Capture the cell that displays the provided text and extract its (x, y) central coordinate. 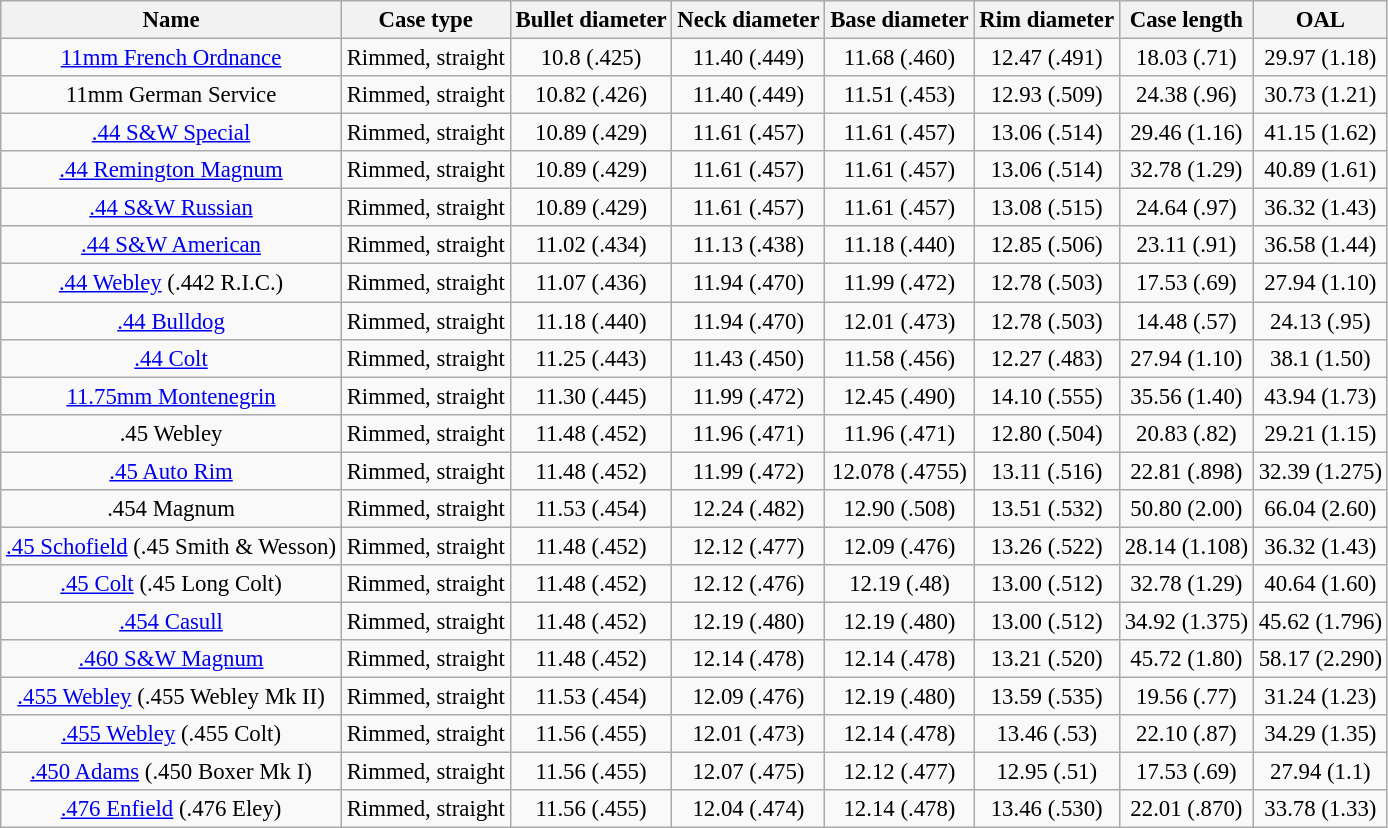
31.24 (1.23) (1320, 697)
12.19 (.48) (900, 584)
12.95 (.51) (1046, 772)
38.1 (1.50) (1320, 358)
12.47 (.491) (1046, 58)
12.45 (.490) (900, 396)
11.02 (.434) (591, 245)
24.38 (.96) (1186, 95)
11.58 (.456) (900, 358)
11.13 (.438) (748, 245)
18.03 (.71) (1186, 58)
50.80 (2.00) (1186, 509)
.450 Adams (.450 Boxer Mk I) (172, 772)
13.51 (.532) (1046, 509)
24.64 (.97) (1186, 208)
13.11 (.516) (1046, 471)
23.11 (.91) (1186, 245)
.454 Magnum (172, 509)
45.62 (1.796) (1320, 621)
.44 Colt (172, 358)
43.94 (1.73) (1320, 396)
.45 Schofield (.45 Smith & Wesson) (172, 546)
OAL (1320, 20)
.476 Enfield (.476 Eley) (172, 809)
10.8 (.425) (591, 58)
10.82 (.426) (591, 95)
Name (172, 20)
.44 S&W Russian (172, 208)
Case type (426, 20)
24.13 (.95) (1320, 321)
12.27 (.483) (1046, 358)
.45 Webley (172, 433)
13.59 (.535) (1046, 697)
29.97 (1.18) (1320, 58)
11mm German Service (172, 95)
22.81 (.898) (1186, 471)
45.72 (1.80) (1186, 659)
12.078 (.4755) (900, 471)
11.68 (.460) (900, 58)
34.92 (1.375) (1186, 621)
13.46 (.53) (1046, 734)
22.10 (.87) (1186, 734)
27.94 (1.1) (1320, 772)
12.90 (.508) (900, 509)
11.07 (.436) (591, 283)
40.64 (1.60) (1320, 584)
.460 S&W Magnum (172, 659)
Case length (1186, 20)
11.43 (.450) (748, 358)
12.07 (.475) (748, 772)
.45 Auto Rim (172, 471)
.44 S&W American (172, 245)
11.51 (.453) (900, 95)
12.12 (.476) (748, 584)
11.30 (.445) (591, 396)
.45 Colt (.45 Long Colt) (172, 584)
14.48 (.57) (1186, 321)
20.83 (.82) (1186, 433)
11.25 (.443) (591, 358)
30.73 (1.21) (1320, 95)
12.04 (.474) (748, 809)
19.56 (.77) (1186, 697)
14.10 (.555) (1046, 396)
Base diameter (900, 20)
13.46 (.530) (1046, 809)
.44 Remington Magnum (172, 170)
.44 S&W Special (172, 133)
32.39 (1.275) (1320, 471)
29.46 (1.16) (1186, 133)
12.85 (.506) (1046, 245)
33.78 (1.33) (1320, 809)
.454 Casull (172, 621)
11.75mm Montenegrin (172, 396)
58.17 (2.290) (1320, 659)
12.80 (.504) (1046, 433)
34.29 (1.35) (1320, 734)
.455 Webley (.455 Colt) (172, 734)
Rim diameter (1046, 20)
40.89 (1.61) (1320, 170)
12.24 (.482) (748, 509)
13.26 (.522) (1046, 546)
.44 Bulldog (172, 321)
41.15 (1.62) (1320, 133)
29.21 (1.15) (1320, 433)
Neck diameter (748, 20)
28.14 (1.108) (1186, 546)
13.08 (.515) (1046, 208)
22.01 (.870) (1186, 809)
11mm French Ordnance (172, 58)
Bullet diameter (591, 20)
.44 Webley (.442 R.I.C.) (172, 283)
13.21 (.520) (1046, 659)
66.04 (2.60) (1320, 509)
36.58 (1.44) (1320, 245)
.455 Webley (.455 Webley Mk II) (172, 697)
35.56 (1.40) (1186, 396)
12.93 (.509) (1046, 95)
